Output the [X, Y] coordinate of the center of the cell containing the given text.  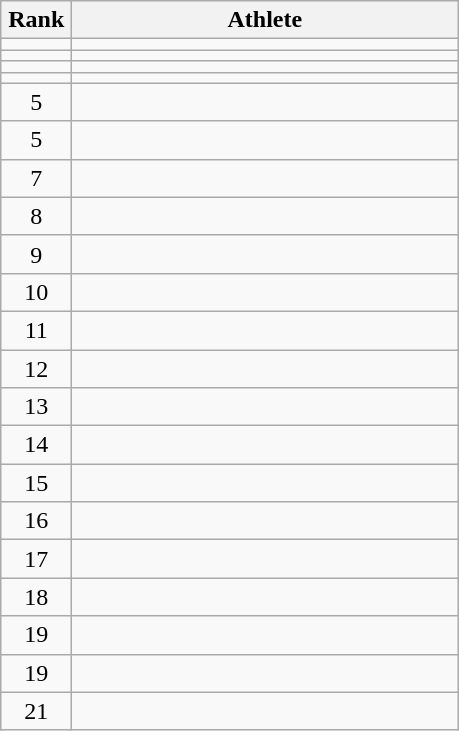
18 [36, 597]
Athlete [265, 20]
17 [36, 559]
13 [36, 407]
10 [36, 292]
7 [36, 178]
14 [36, 445]
12 [36, 369]
11 [36, 330]
21 [36, 711]
15 [36, 483]
Rank [36, 20]
8 [36, 216]
16 [36, 521]
9 [36, 254]
